Output the [x, y] coordinate of the center of the cell containing the given text.  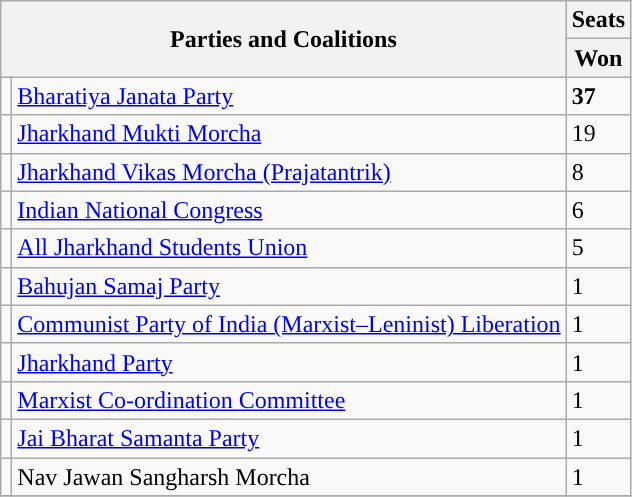
8 [598, 172]
Bharatiya Janata Party [289, 96]
Jai Bharat Samanta Party [289, 438]
Jharkhand Vikas Morcha (Prajatantrik) [289, 172]
Communist Party of India (Marxist–Leninist) Liberation [289, 324]
Indian National Congress [289, 210]
Parties and Coalitions [284, 39]
Won [598, 58]
19 [598, 134]
Marxist Co-ordination Committee [289, 400]
Bahujan Samaj Party [289, 286]
Nav Jawan Sangharsh Morcha [289, 477]
Jharkhand Party [289, 362]
Seats [598, 20]
37 [598, 96]
Jharkhand Mukti Morcha [289, 134]
All Jharkhand Students Union [289, 248]
6 [598, 210]
5 [598, 248]
